Find where the given text appears and provide that cell's center as [x, y] coordinate. 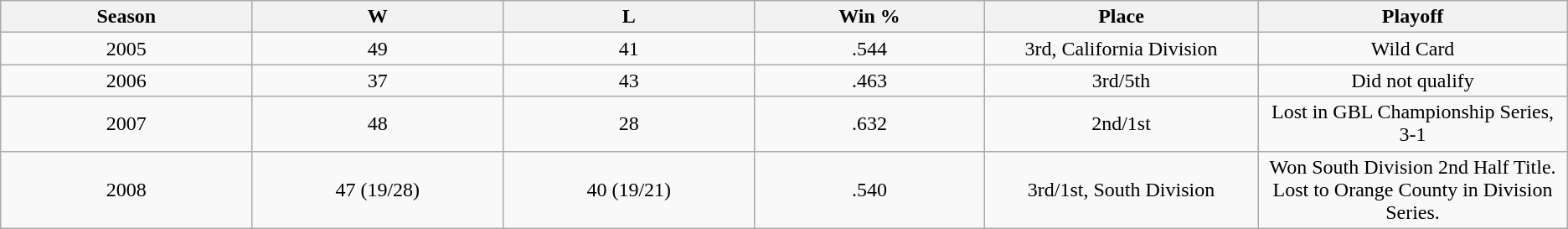
37 [378, 81]
.544 [869, 49]
L [629, 17]
Season [126, 17]
Win % [869, 17]
40 (19/21) [629, 190]
2nd/1st [1121, 124]
43 [629, 81]
Playoff [1412, 17]
2006 [126, 81]
Wild Card [1412, 49]
3rd, California Division [1121, 49]
48 [378, 124]
2008 [126, 190]
Lost in GBL Championship Series, 3-1 [1412, 124]
3rd/1st, South Division [1121, 190]
47 (19/28) [378, 190]
.632 [869, 124]
28 [629, 124]
Did not qualify [1412, 81]
3rd/5th [1121, 81]
.463 [869, 81]
41 [629, 49]
.540 [869, 190]
2007 [126, 124]
2005 [126, 49]
Won South Division 2nd Half Title. Lost to Orange County in Division Series. [1412, 190]
Place [1121, 17]
W [378, 17]
49 [378, 49]
